Detect which cell encompasses the target text, then output its [x, y] center coordinate. 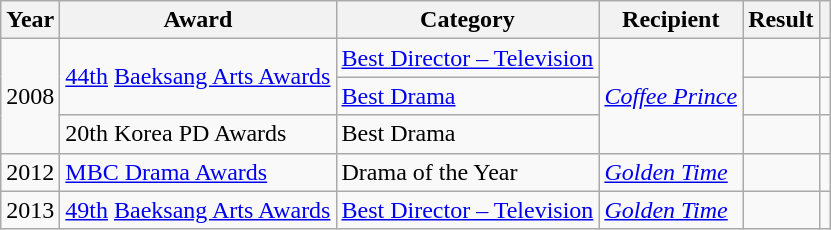
Result [781, 20]
49th Baeksang Arts Awards [198, 210]
2013 [30, 210]
20th Korea PD Awards [198, 134]
2012 [30, 172]
44th Baeksang Arts Awards [198, 77]
2008 [30, 96]
MBC Drama Awards [198, 172]
Drama of the Year [468, 172]
Coffee Prince [671, 96]
Year [30, 20]
Category [468, 20]
Recipient [671, 20]
Award [198, 20]
